Identify which cell holds the provided text, then report its [X, Y] central coordinate. 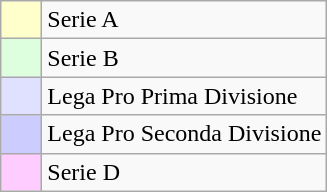
Serie B [184, 58]
Lega Pro Prima Divisione [184, 96]
Lega Pro Seconda Divisione [184, 134]
Serie D [184, 172]
Serie A [184, 20]
